Return (X, Y) of the center of cell containing provided text 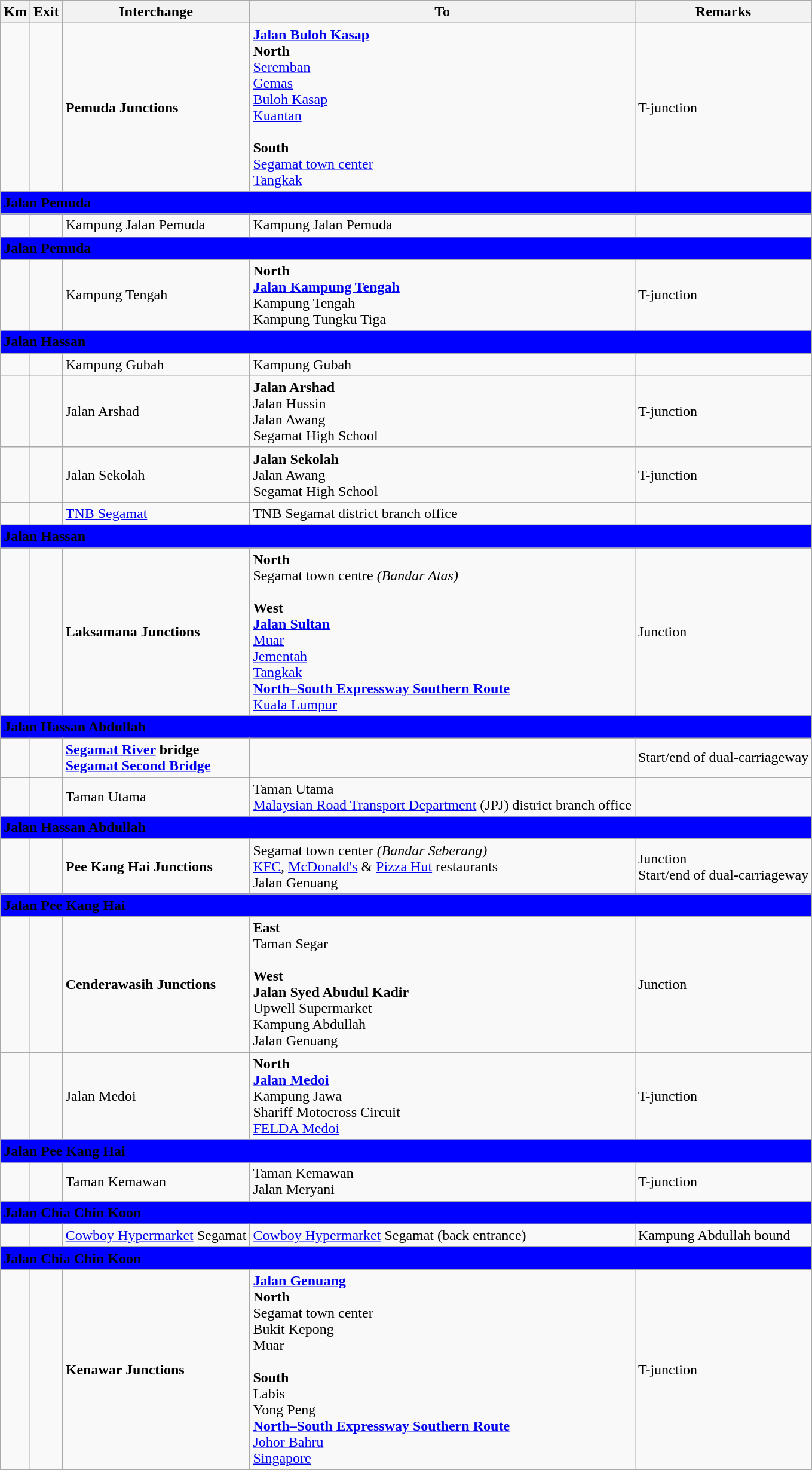
Kampung Tengah (156, 295)
Jalan Medoi (156, 1096)
Jalan Arshad (156, 411)
EastTaman SegarWestJalan Syed Abudul KadirUpwell SupermarketKampung Abdullah Jalan Genuang (442, 985)
Start/end of dual-carriageway (723, 758)
Kenawar Junctions (156, 1370)
Jalan Buloh KasapNorth Seremban Gemas Buloh Kasap KuantanSouth Segamat town center Tangkak (442, 108)
Exit (46, 12)
North Jalan Medoi Kampung Jawa Shariff Motocross Circuit FELDA Medoi (442, 1096)
Pemuda Junctions (156, 108)
JunctionStart/end of dual-carriageway (723, 866)
Cenderawasih Junctions (156, 985)
Taman Utama (156, 797)
Cowboy Hypermarket Segamat (back entrance) (442, 1235)
Taman Kemawan (156, 1182)
Laksamana Junctions (156, 631)
TNB Segamat (156, 513)
Taman KemawanJalan Meryani (442, 1182)
Jalan Sekolah (156, 474)
TNB Segamat district branch office (442, 513)
Jalan ArshadJalan HussinJalan AwangSegamat High School (442, 411)
NorthSegamat town centre (Bandar Atas)West Jalan Sultan Muar Jementah Tangkak North–South Expressway Southern RouteKuala Lumpur (442, 631)
Remarks (723, 12)
Cowboy Hypermarket Segamat (156, 1235)
Segamat River bridgeSegamat Second Bridge (156, 758)
Taman UtamaMalaysian Road Transport Department (JPJ) district branch office (442, 797)
Segamat town center (Bandar Seberang)KFC, McDonald's & Pizza Hut restaurants Jalan Genuang (442, 866)
Jalan GenuangNorth Segamat town center Bukit Kepong MuarSouth Labis Yong Peng North–South Expressway Southern RouteJohor BahruSingapore (442, 1370)
Pee Kang Hai Junctions (156, 866)
Km (16, 12)
Kampung Abdullah bound (723, 1235)
Interchange (156, 12)
To (442, 12)
Jalan SekolahJalan AwangSegamat High School (442, 474)
North Jalan Kampung Tengah Kampung Tengah Kampung Tungku Tiga (442, 295)
